Extract the [x, y] coordinate from the center of the cell holding the provided text.  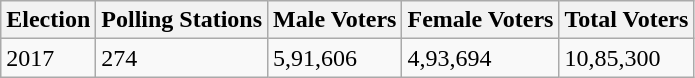
4,93,694 [480, 58]
274 [182, 58]
Election [48, 20]
10,85,300 [626, 58]
5,91,606 [335, 58]
Female Voters [480, 20]
Male Voters [335, 20]
Polling Stations [182, 20]
2017 [48, 58]
Total Voters [626, 20]
